Output the (X, Y) coordinate of the center of the cell containing the given text.  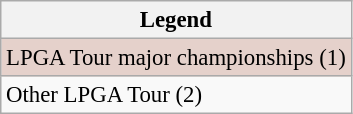
Other LPGA Tour (2) (176, 95)
Legend (176, 20)
LPGA Tour major championships (1) (176, 58)
